Identify which cell holds the provided text, then report its (X, Y) central coordinate. 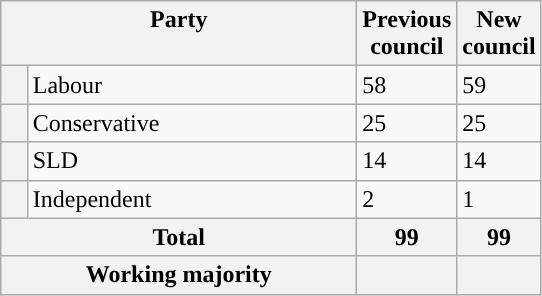
58 (407, 85)
SLD (192, 161)
Previous council (407, 34)
Party (179, 34)
Labour (192, 85)
Independent (192, 199)
2 (407, 199)
Working majority (179, 275)
1 (499, 199)
New council (499, 34)
59 (499, 85)
Conservative (192, 123)
Total (179, 237)
